From the cell containing the given text, extract its center point as (x, y) coordinate. 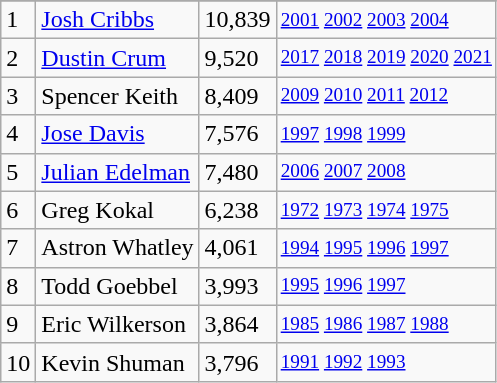
1972 1973 1974 1975 (386, 210)
10,839 (238, 20)
9,520 (238, 58)
3 (18, 96)
10 (18, 362)
2001 2002 2003 2004 (386, 20)
6,238 (238, 210)
Dustin Crum (118, 58)
2017 2018 2019 2020 2021 (386, 58)
7 (18, 248)
8 (18, 286)
1995 1996 1997 (386, 286)
3,864 (238, 324)
1994 1995 1996 1997 (386, 248)
1997 1998 1999 (386, 134)
7,576 (238, 134)
4 (18, 134)
6 (18, 210)
Todd Goebbel (118, 286)
3,993 (238, 286)
2006 2007 2008 (386, 172)
2009 2010 2011 2012 (386, 96)
Eric Wilkerson (118, 324)
1 (18, 20)
Jose Davis (118, 134)
4,061 (238, 248)
Spencer Keith (118, 96)
9 (18, 324)
2 (18, 58)
5 (18, 172)
8,409 (238, 96)
Greg Kokal (118, 210)
1991 1992 1993 (386, 362)
1985 1986 1987 1988 (386, 324)
Astron Whatley (118, 248)
Josh Cribbs (118, 20)
3,796 (238, 362)
Kevin Shuman (118, 362)
Julian Edelman (118, 172)
7,480 (238, 172)
